Find where the given text appears and provide that cell's center as (X, Y) coordinate. 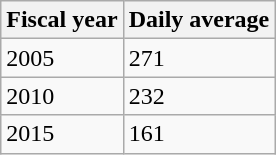
Fiscal year (62, 20)
232 (199, 96)
161 (199, 134)
2015 (62, 134)
Daily average (199, 20)
2005 (62, 58)
271 (199, 58)
2010 (62, 96)
